Search for the cell housing the specified text and yield its (X, Y) center coordinate. 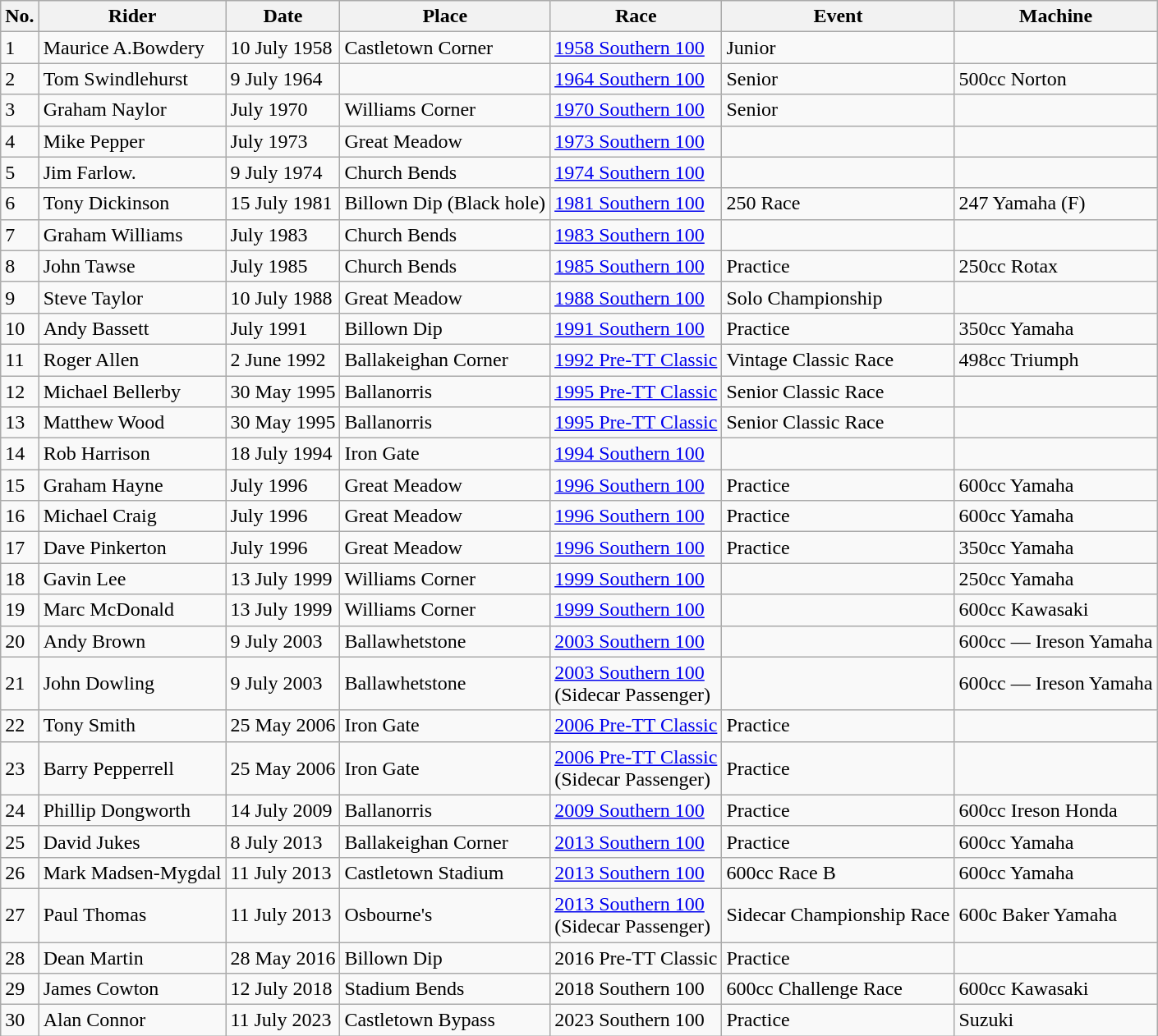
28 May 2016 (283, 958)
2023 Southern 100 (636, 1020)
20 (20, 641)
Steve Taylor (132, 297)
600cc Challenge Race (838, 989)
Dave Pinkerton (132, 548)
No. (20, 16)
500cc Norton (1056, 79)
Paul Thomas (132, 915)
Event (838, 16)
1991 Southern 100 (636, 328)
250cc Rotax (1056, 266)
14 July 2009 (283, 810)
Suzuki (1056, 1020)
13 (20, 423)
22 (20, 726)
247 Yamaha (F) (1056, 204)
14 (20, 454)
11 July 2023 (283, 1020)
1983 Southern 100 (636, 235)
1992 Pre-TT Classic (636, 360)
July 1991 (283, 328)
28 (20, 958)
Race (636, 16)
18 July 1994 (283, 454)
8 July 2013 (283, 841)
21 (20, 683)
Andy Bassett (132, 328)
2013 Southern 100 (Sidecar Passenger) (636, 915)
19 (20, 610)
11 (20, 360)
23 (20, 768)
Tony Smith (132, 726)
Tom Swindlehurst (132, 79)
30 (20, 1020)
2003 Southern 100 (636, 641)
8 (20, 266)
600cc Ireson Honda (1056, 810)
Barry Pepperrell (132, 768)
Rider (132, 16)
1981 Southern 100 (636, 204)
1988 Southern 100 (636, 297)
Billown Dip (Black hole) (445, 204)
Osbourne's (445, 915)
Machine (1056, 16)
250 Race (838, 204)
1985 Southern 100 (636, 266)
Date (283, 16)
Marc McDonald (132, 610)
1964 Southern 100 (636, 79)
2003 Southern 100 (Sidecar Passenger) (636, 683)
10 July 1958 (283, 48)
Stadium Bends (445, 989)
Michael Bellerby (132, 392)
498cc Triumph (1056, 360)
July 1973 (283, 141)
4 (20, 141)
John Tawse (132, 266)
Matthew Wood (132, 423)
Place (445, 16)
Michael Craig (132, 516)
Graham Williams (132, 235)
9 (20, 297)
Andy Brown (132, 641)
2 (20, 79)
Gavin Lee (132, 579)
26 (20, 873)
James Cowton (132, 989)
Castletown Stadium (445, 873)
7 (20, 235)
July 1983 (283, 235)
12 July 2018 (283, 989)
600c Baker Yamaha (1056, 915)
1994 Southern 100 (636, 454)
1970 Southern 100 (636, 110)
Graham Naylor (132, 110)
15 July 1981 (283, 204)
2018 Southern 100 (636, 989)
Mark Madsen-Mygdal (132, 873)
250cc Yamaha (1056, 579)
Tony Dickinson (132, 204)
9 July 1974 (283, 172)
6 (20, 204)
15 (20, 485)
12 (20, 392)
16 (20, 516)
2016 Pre-TT Classic (636, 958)
2 June 1992 (283, 360)
1958 Southern 100 (636, 48)
Alan Connor (132, 1020)
10 July 1988 (283, 297)
Graham Hayne (132, 485)
Maurice A.Bowdery (132, 48)
9 July 1964 (283, 79)
3 (20, 110)
John Dowling (132, 683)
Junior (838, 48)
1973 Southern 100 (636, 141)
David Jukes (132, 841)
1 (20, 48)
18 (20, 579)
Dean Martin (132, 958)
July 1970 (283, 110)
Rob Harrison (132, 454)
17 (20, 548)
1974 Southern 100 (636, 172)
Mike Pepper (132, 141)
Solo Championship (838, 297)
600cc Race B (838, 873)
2006 Pre-TT Classic (636, 726)
5 (20, 172)
10 (20, 328)
29 (20, 989)
July 1985 (283, 266)
2009 Southern 100 (636, 810)
Vintage Classic Race (838, 360)
Phillip Dongworth (132, 810)
Castletown Corner (445, 48)
27 (20, 915)
24 (20, 810)
Sidecar Championship Race (838, 915)
Roger Allen (132, 360)
2006 Pre-TT Classic (Sidecar Passenger) (636, 768)
25 (20, 841)
Jim Farlow. (132, 172)
Castletown Bypass (445, 1020)
